Provide the (X, Y) coordinate of the cell's center where the given text is located.  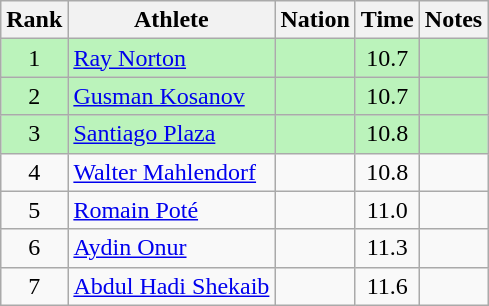
Santiago Plaza (172, 134)
3 (34, 134)
6 (34, 248)
Athlete (172, 20)
Abdul Hadi Shekaib (172, 286)
Aydin Onur (172, 248)
Nation (315, 20)
7 (34, 286)
5 (34, 210)
Rank (34, 20)
Gusman Kosanov (172, 96)
4 (34, 172)
2 (34, 96)
Walter Mahlendorf (172, 172)
11.6 (387, 286)
Romain Poté (172, 210)
Notes (453, 20)
1 (34, 58)
11.0 (387, 210)
Time (387, 20)
Ray Norton (172, 58)
11.3 (387, 248)
